Return (X, Y) of the center of cell containing provided text 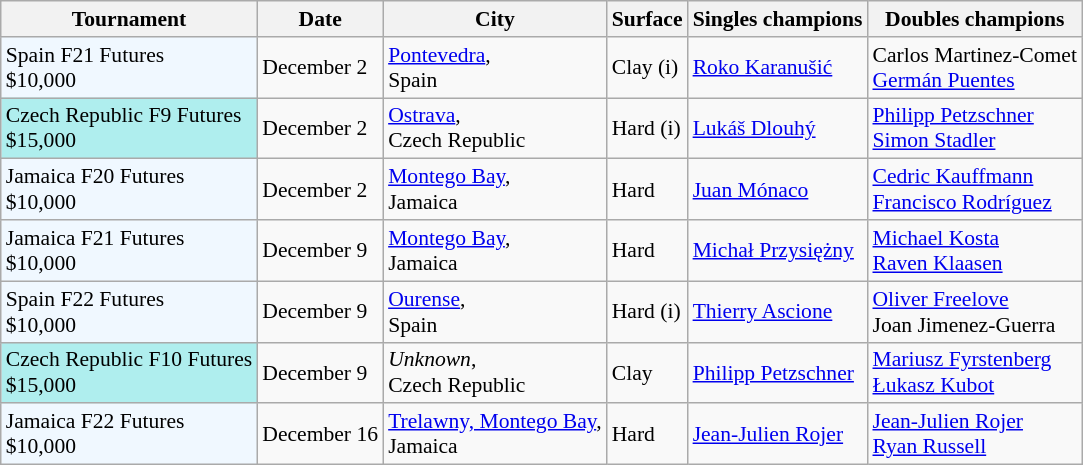
Philipp Petzschner (778, 372)
Spain F22 Futures$10,000 (130, 312)
Czech Republic F10 Futures$15,000 (130, 372)
Jamaica F21 Futures$10,000 (130, 250)
Tournament (130, 19)
Pontevedra,Spain (495, 68)
Clay (648, 372)
Jamaica F22 Futures$10,000 (130, 434)
Jean-Julien Rojer (778, 434)
Ourense,Spain (495, 312)
Surface (648, 19)
Date (320, 19)
Spain F21 Futures$10,000 (130, 68)
Philipp Petzschner Simon Stadler (974, 128)
Mariusz Fyrstenberg Łukasz Kubot (974, 372)
Roko Karanušić (778, 68)
Trelawny, Montego Bay,Jamaica (495, 434)
Ostrava,Czech Republic (495, 128)
Jamaica F20 Futures$10,000 (130, 190)
Jean-Julien Rojer Ryan Russell (974, 434)
Oliver Freelove Joan Jimenez-Guerra (974, 312)
Singles champions (778, 19)
Cedric Kauffmann Francisco Rodríguez (974, 190)
Michał Przysiężny (778, 250)
Czech Republic F9 Futures$15,000 (130, 128)
Unknown,Czech Republic (495, 372)
City (495, 19)
Michael Kosta Raven Klaasen (974, 250)
Thierry Ascione (778, 312)
Lukáš Dlouhý (778, 128)
Clay (i) (648, 68)
Juan Mónaco (778, 190)
Doubles champions (974, 19)
Carlos Martinez-Comet Germán Puentes (974, 68)
December 16 (320, 434)
